Find where the given text appears and provide that cell's center as (x, y) coordinate. 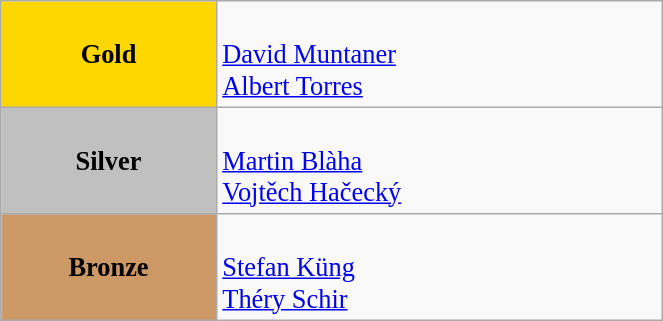
Gold (108, 54)
Silver (108, 160)
Bronze (108, 266)
Martin BlàhaVojtěch Hačecký (440, 160)
David MuntanerAlbert Torres (440, 54)
Stefan KüngThéry Schir (440, 266)
